For the text-containing cell, return its midpoint in [X, Y] coordinate format. 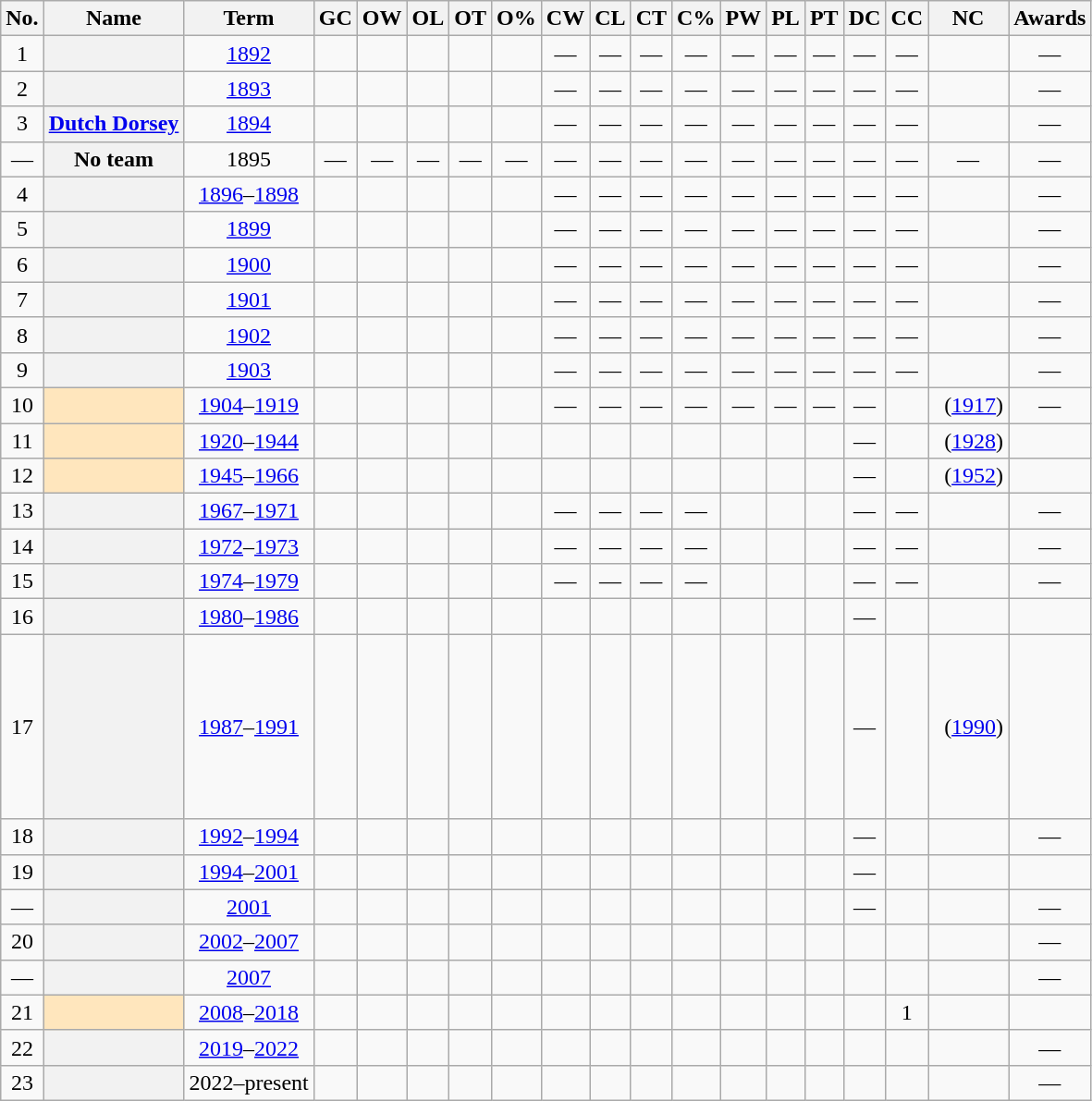
2 [22, 89]
14 [22, 546]
3 [22, 124]
Term [249, 18]
1893 [249, 89]
2008–2018 [249, 1012]
PW [743, 18]
1894 [249, 124]
PT [824, 18]
1895 [249, 159]
1904–1919 [249, 405]
20 [22, 942]
5 [22, 229]
12 [22, 476]
OT [471, 18]
No. [22, 18]
(1928) [969, 441]
O% [517, 18]
8 [22, 335]
CL [610, 18]
GC [335, 18]
1902 [249, 335]
OW [382, 18]
1967–1971 [249, 511]
1892 [249, 54]
Dutch Dorsey [114, 124]
1980–1986 [249, 617]
1945–1966 [249, 476]
13 [22, 511]
4 [22, 194]
Name [114, 18]
DC [865, 18]
1896–1898 [249, 194]
CC [907, 18]
21 [22, 1012]
Awards [1050, 18]
(1952) [969, 476]
2002–2007 [249, 942]
7 [22, 300]
16 [22, 617]
17 [22, 727]
11 [22, 441]
C% [696, 18]
2001 [249, 907]
1987–1991 [249, 727]
1992–1994 [249, 837]
NC [969, 18]
(1917) [969, 405]
CT [651, 18]
PL [786, 18]
1899 [249, 229]
1974–1979 [249, 581]
9 [22, 370]
10 [22, 405]
19 [22, 872]
OL [428, 18]
2022–present [249, 1083]
18 [22, 837]
23 [22, 1083]
1903 [249, 370]
1920–1944 [249, 441]
6 [22, 264]
1900 [249, 264]
1901 [249, 300]
15 [22, 581]
2019–2022 [249, 1047]
No team [114, 159]
2007 [249, 977]
1972–1973 [249, 546]
CW [565, 18]
22 [22, 1047]
1994–2001 [249, 872]
(1990) [969, 727]
